Identify which cell holds the provided text, then report its [x, y] central coordinate. 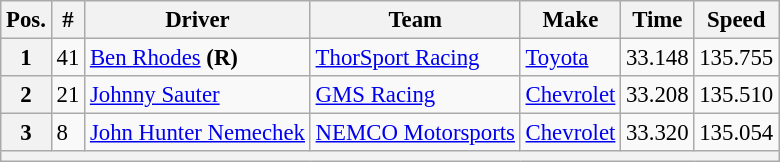
John Hunter Nemechek [198, 133]
135.510 [736, 95]
41 [68, 58]
8 [68, 133]
Johnny Sauter [198, 95]
33.208 [658, 95]
33.148 [658, 58]
Time [658, 20]
Toyota [570, 58]
Speed [736, 20]
3 [26, 133]
Ben Rhodes (R) [198, 58]
21 [68, 95]
1 [26, 58]
135.755 [736, 58]
# [68, 20]
Pos. [26, 20]
2 [26, 95]
33.320 [658, 133]
ThorSport Racing [415, 58]
135.054 [736, 133]
GMS Racing [415, 95]
NEMCO Motorsports [415, 133]
Make [570, 20]
Driver [198, 20]
Team [415, 20]
